Locate the cell with the specified text and output its [x, y] center coordinate. 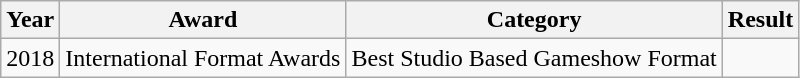
Award [203, 20]
Result [760, 20]
International Format Awards [203, 58]
2018 [30, 58]
Best Studio Based Gameshow Format [534, 58]
Year [30, 20]
Category [534, 20]
